From the cell containing the given text, extract its center point as (x, y) coordinate. 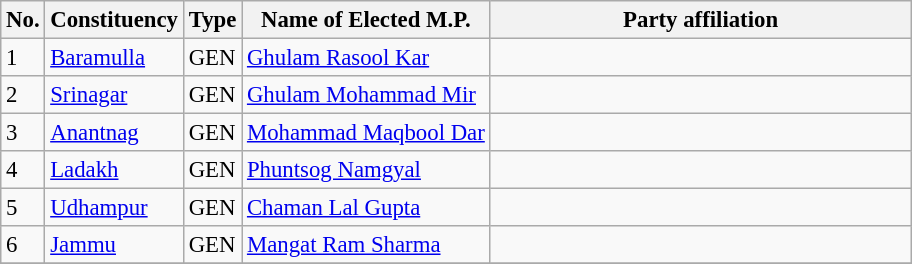
Mohammad Maqbool Dar (366, 133)
Ghulam Rasool Kar (366, 58)
3 (23, 133)
Type (212, 20)
Constituency (114, 20)
No. (23, 20)
Anantnag (114, 133)
5 (23, 208)
1 (23, 58)
Party affiliation (700, 20)
Phuntsog Namgyal (366, 170)
Ladakh (114, 170)
Mangat Ram Sharma (366, 245)
Name of Elected M.P. (366, 20)
Jammu (114, 245)
Srinagar (114, 95)
Udhampur (114, 208)
2 (23, 95)
Chaman Lal Gupta (366, 208)
6 (23, 245)
Baramulla (114, 58)
Ghulam Mohammad Mir (366, 95)
4 (23, 170)
